Identify which cell holds the provided text, then report its [x, y] central coordinate. 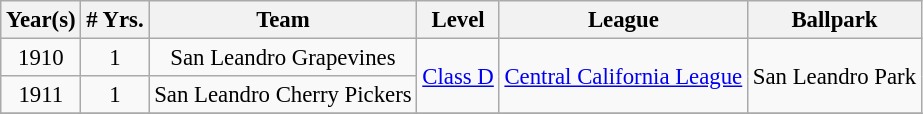
San Leandro Grapevines [283, 58]
Level [458, 20]
1910 [41, 58]
San Leandro Cherry Pickers [283, 95]
1911 [41, 95]
Year(s) [41, 20]
League [623, 20]
# Yrs. [115, 20]
Ballpark [835, 20]
Class D [458, 76]
San Leandro Park [835, 76]
Central California League [623, 76]
Team [283, 20]
